Return [X, Y] of the center of cell containing provided text 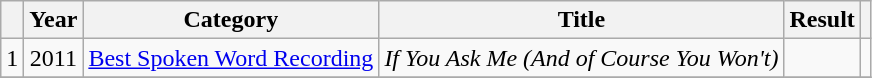
If You Ask Me (And of Course You Won't) [582, 58]
Year [54, 20]
Category [231, 20]
1 [12, 58]
2011 [54, 58]
Result [822, 20]
Title [582, 20]
Best Spoken Word Recording [231, 58]
